Detect which cell encompasses the target text, then output its [x, y] center coordinate. 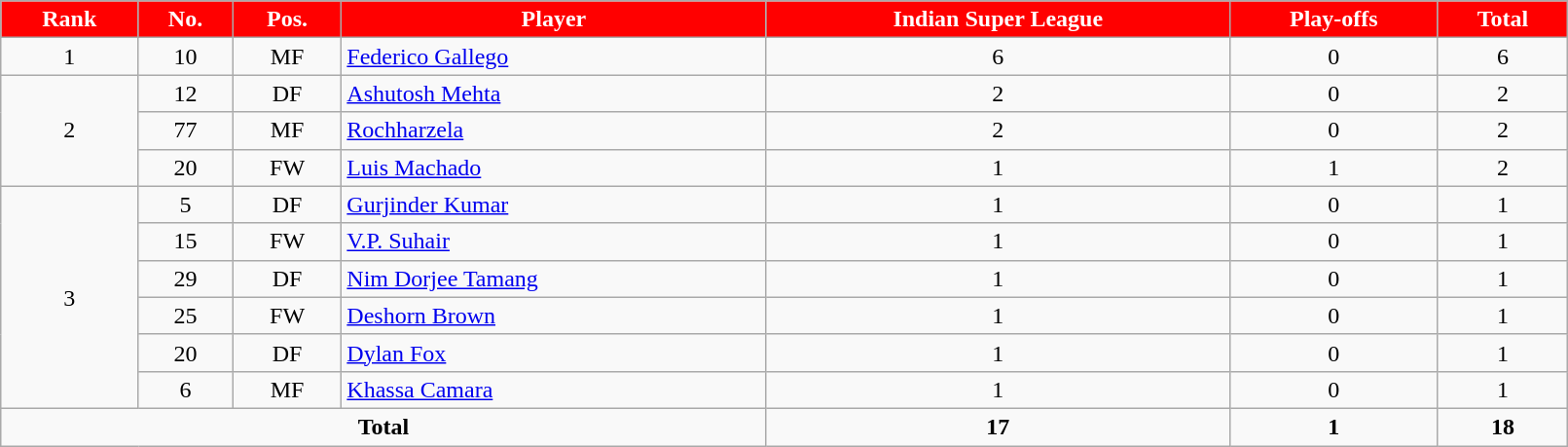
No. [186, 19]
Play-offs [1333, 19]
Khassa Camara [554, 390]
Gurjinder Kumar [554, 205]
3 [70, 297]
Pos. [287, 19]
Rank [70, 19]
Deshorn Brown [554, 316]
15 [186, 242]
Dylan Fox [554, 353]
Player [554, 19]
Luis Machado [554, 168]
Ashutosh Mehta [554, 93]
Nim Dorjee Tamang [554, 279]
V.P. Suhair [554, 242]
25 [186, 316]
5 [186, 205]
Indian Super League [998, 19]
18 [1503, 427]
77 [186, 130]
Federico Gallego [554, 56]
12 [186, 93]
Rochharzela [554, 130]
29 [186, 279]
10 [186, 56]
17 [998, 427]
